Locate the cell with the specified text and output its [x, y] center coordinate. 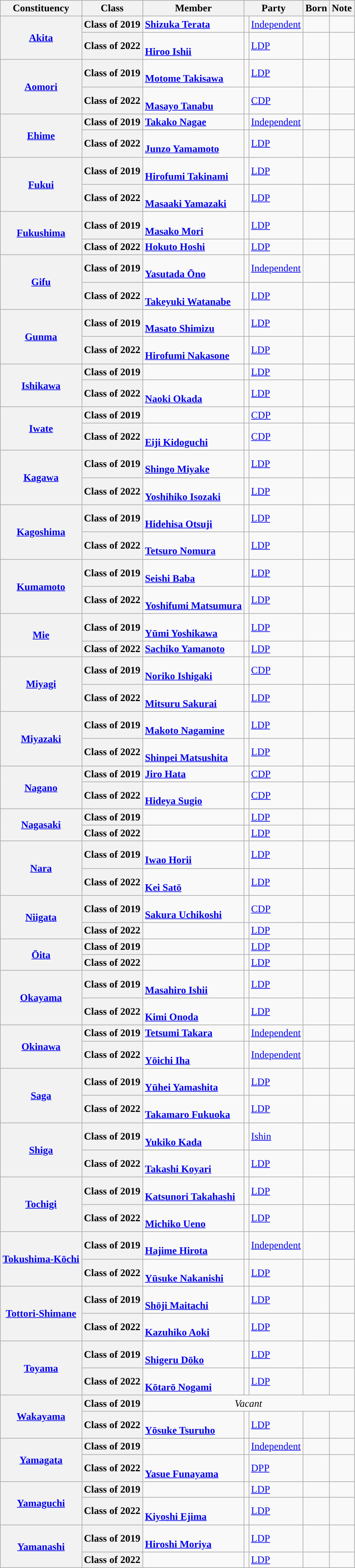
DPP [276, 1467]
Kiyoshi Ejima [193, 1511]
Mitsuru Sakurai [193, 698]
Junzo Yamamoto [193, 143]
Yōsuke Tsuruho [193, 1425]
Nagano [41, 787]
Shizuka Terata [193, 24]
Class [112, 8]
Nagasaki [41, 825]
Akita [41, 38]
Mie [41, 635]
Miyazaki [41, 739]
Yasue Funayama [193, 1467]
Jiro Hata [193, 774]
Ehime [41, 136]
Tokushima-Kōchi [41, 1259]
Yukiko Kada [193, 1137]
Nara [41, 868]
Okinawa [41, 1046]
Makoto Nagamine [193, 725]
Constituency [41, 8]
Vacant [249, 1403]
Shiga [41, 1150]
Yasutada Ōno [193, 268]
Michiko Ueno [193, 1218]
Naoki Okada [193, 394]
Hajime Hirota [193, 1246]
Gunma [41, 337]
Tetsuro Nomura [193, 545]
Sachiko Yamanoto [193, 649]
Kei Satō [193, 882]
Yamaguchi [41, 1504]
Aomori [41, 87]
Yamagata [41, 1460]
Kazuhiko Aoki [193, 1327]
Kōtarō Nogami [193, 1381]
Hidehisa Otsuji [193, 518]
Iwate [41, 429]
Member [193, 8]
Toyama [41, 1368]
Yōichi Iha [193, 1055]
Party [274, 8]
Miyagi [41, 684]
Ōita [41, 954]
Yūmi Yoshikawa [193, 627]
Hideya Sugio [193, 796]
Tochigi [41, 1204]
Masaaki Yamazaki [193, 198]
Masayo Tanabu [193, 101]
Niigata [41, 917]
Born [316, 8]
Okayama [41, 998]
Shigeru Dōko [193, 1354]
Seishi Baba [193, 573]
Hiroo Ishii [193, 46]
Hiroshi Moriya [193, 1539]
Hokuto Hoshi [193, 247]
Yūhei Yamashita [193, 1082]
Kagawa [41, 477]
Yoshihiko Isozaki [193, 491]
Yūsuke Nakanishi [193, 1272]
Iwao Horii [193, 854]
Takamaro Fukuoka [193, 1109]
Takako Nagae [193, 122]
Masako Mori [193, 225]
Fukushima [41, 233]
Kumamoto [41, 586]
Hirofumi Takinami [193, 171]
Kagoshima [41, 532]
Tetsumi Takara [193, 1033]
Hirofumi Nakasone [193, 350]
Note [342, 8]
Sakura Uchikoshi [193, 909]
Shingo Miyake [193, 464]
Eiji Kidoguchi [193, 436]
Gifu [41, 282]
Shōji Maitachi [193, 1300]
Takashi Koyari [193, 1163]
Takeyuki Watanabe [193, 296]
Yoshifumi Matsumura [193, 600]
Tottori-Shimane [41, 1313]
Ishikawa [41, 385]
Ishin [276, 1137]
Kimi Onoda [193, 1011]
Katsunori Takahashi [193, 1191]
Masato Shimizu [193, 323]
Yamanashi [41, 1546]
Shinpei Matsushita [193, 752]
Saga [41, 1096]
Motome Takisawa [193, 73]
Noriko Ishigaki [193, 670]
Wakayama [41, 1416]
Fukui [41, 184]
Masahiro Ishii [193, 984]
